From the cell containing the given text, extract its center point as (X, Y) coordinate. 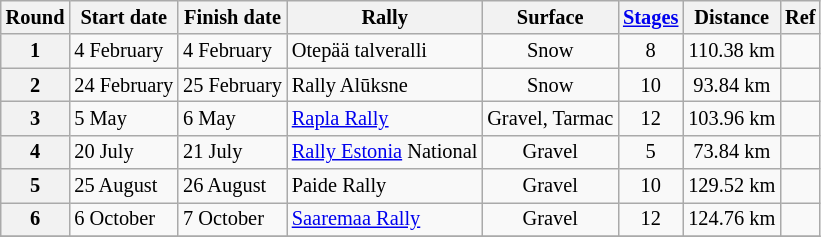
110.38 km (732, 51)
Paide Rally (384, 186)
Rapla Rally (384, 118)
6 October (124, 219)
Start date (124, 17)
124.76 km (732, 219)
Surface (550, 17)
Saaremaa Rally (384, 219)
Otepää talveralli (384, 51)
129.52 km (732, 186)
Ref (800, 17)
93.84 km (732, 85)
4 (36, 152)
73.84 km (732, 152)
7 October (232, 219)
25 August (124, 186)
5 May (124, 118)
21 July (232, 152)
3 (36, 118)
2 (36, 85)
1 (36, 51)
Rally Alūksne (384, 85)
Gravel, Tarmac (550, 118)
6 (36, 219)
Rally (384, 17)
20 July (124, 152)
Rally Estonia National (384, 152)
Stages (650, 17)
103.96 km (732, 118)
Round (36, 17)
8 (650, 51)
24 February (124, 85)
Distance (732, 17)
26 August (232, 186)
Finish date (232, 17)
6 May (232, 118)
25 February (232, 85)
